Extract the (X, Y) coordinate from the center of the cell holding the provided text.  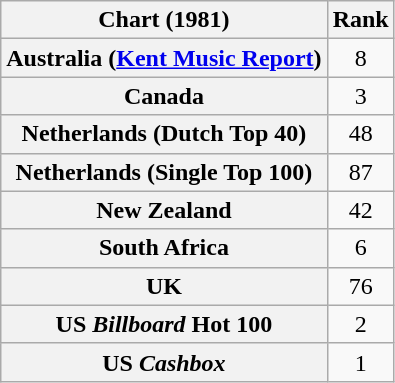
Chart (1981) (164, 20)
US Billboard Hot 100 (164, 324)
42 (360, 210)
76 (360, 286)
Netherlands (Dutch Top 40) (164, 134)
US Cashbox (164, 362)
3 (360, 96)
Rank (360, 20)
48 (360, 134)
6 (360, 248)
2 (360, 324)
87 (360, 172)
1 (360, 362)
UK (164, 286)
New Zealand (164, 210)
South Africa (164, 248)
8 (360, 58)
Netherlands (Single Top 100) (164, 172)
Canada (164, 96)
Australia (Kent Music Report) (164, 58)
